From the cell containing the given text, extract its center point as [x, y] coordinate. 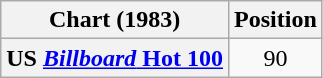
Position [276, 20]
US Billboard Hot 100 [115, 58]
Chart (1983) [115, 20]
90 [276, 58]
